For the text-containing cell, return its midpoint in [x, y] coordinate format. 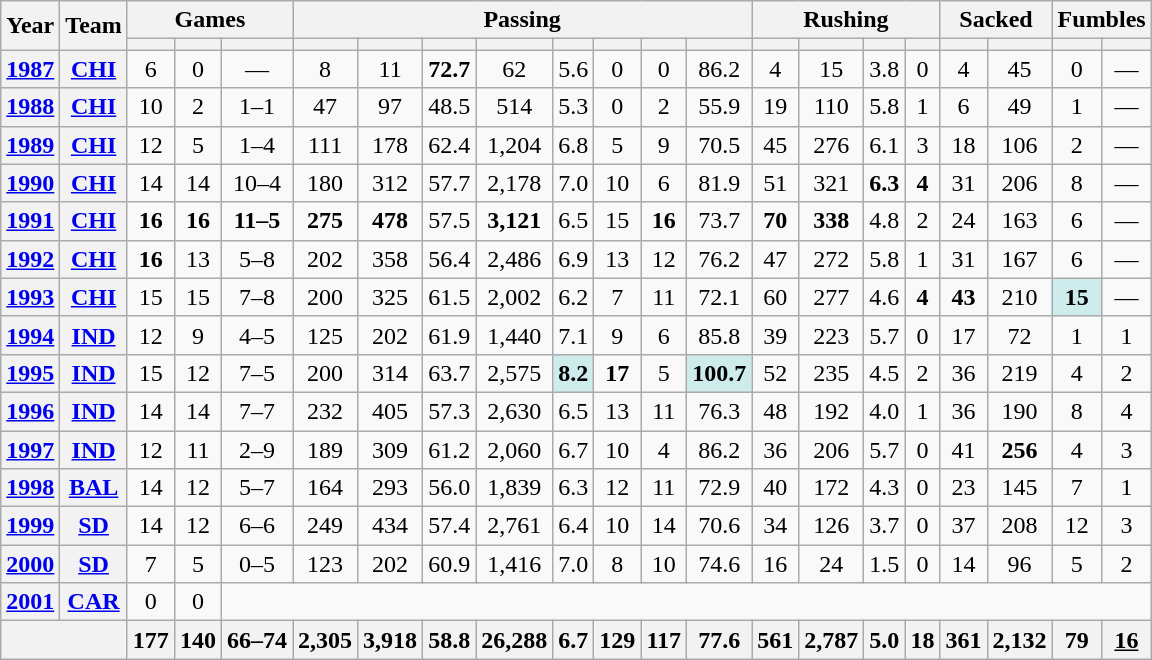
177 [150, 640]
275 [326, 221]
272 [832, 259]
6.1 [884, 145]
1999 [30, 526]
61.9 [450, 335]
5.6 [574, 69]
63.7 [450, 373]
125 [326, 335]
7.1 [574, 335]
1989 [30, 145]
52 [776, 373]
72.9 [720, 488]
3,121 [514, 221]
180 [326, 183]
4.8 [884, 221]
1,416 [514, 564]
1,440 [514, 335]
1992 [30, 259]
2,060 [514, 449]
1997 [30, 449]
97 [390, 107]
1.5 [884, 564]
100.7 [720, 373]
72.1 [720, 297]
277 [832, 297]
232 [326, 411]
145 [1020, 488]
96 [1020, 564]
26,288 [514, 640]
23 [964, 488]
2,630 [514, 411]
2,787 [832, 640]
276 [832, 145]
164 [326, 488]
11–5 [256, 221]
361 [964, 640]
2,178 [514, 183]
37 [964, 526]
312 [390, 183]
56.4 [450, 259]
163 [1020, 221]
190 [1020, 411]
57.7 [450, 183]
1988 [30, 107]
1994 [30, 335]
Year [30, 26]
61.2 [450, 449]
208 [1020, 526]
55.9 [720, 107]
58.8 [450, 640]
3.8 [884, 69]
CAR [94, 602]
126 [832, 526]
7–7 [256, 411]
561 [776, 640]
49 [1020, 107]
39 [776, 335]
40 [776, 488]
1,204 [514, 145]
76.2 [720, 259]
70.5 [720, 145]
106 [1020, 145]
1995 [30, 373]
172 [832, 488]
249 [326, 526]
2001 [30, 602]
73.7 [720, 221]
235 [832, 373]
41 [964, 449]
111 [326, 145]
0–5 [256, 564]
110 [832, 107]
Team [94, 26]
1–1 [256, 107]
189 [326, 449]
223 [832, 335]
1996 [30, 411]
4–5 [256, 335]
81.9 [720, 183]
5.3 [574, 107]
48.5 [450, 107]
309 [390, 449]
1990 [30, 183]
57.3 [450, 411]
2,761 [514, 526]
358 [390, 259]
BAL [94, 488]
4.5 [884, 373]
10–4 [256, 183]
1993 [30, 297]
43 [964, 297]
5–8 [256, 259]
192 [832, 411]
210 [1020, 297]
Rushing [846, 20]
6.4 [574, 526]
48 [776, 411]
2–9 [256, 449]
2,305 [326, 640]
2,575 [514, 373]
1987 [30, 69]
338 [832, 221]
5.0 [884, 640]
314 [390, 373]
57.4 [450, 526]
3,918 [390, 640]
70.6 [720, 526]
57.5 [450, 221]
478 [390, 221]
Fumbles [1102, 20]
6.2 [574, 297]
72.7 [450, 69]
56.0 [450, 488]
85.8 [720, 335]
514 [514, 107]
60.9 [450, 564]
434 [390, 526]
405 [390, 411]
77.6 [720, 640]
70 [776, 221]
7–5 [256, 373]
293 [390, 488]
1998 [30, 488]
4.3 [884, 488]
19 [776, 107]
321 [832, 183]
Games [210, 20]
3.7 [884, 526]
219 [1020, 373]
167 [1020, 259]
2,002 [514, 297]
6.8 [574, 145]
129 [618, 640]
74.6 [720, 564]
79 [1077, 640]
Sacked [996, 20]
2,486 [514, 259]
2,132 [1020, 640]
5–7 [256, 488]
7–8 [256, 297]
1991 [30, 221]
60 [776, 297]
Passing [522, 20]
6–6 [256, 526]
51 [776, 183]
117 [664, 640]
61.5 [450, 297]
178 [390, 145]
72 [1020, 335]
34 [776, 526]
1–4 [256, 145]
62.4 [450, 145]
325 [390, 297]
8.2 [574, 373]
66–74 [256, 640]
4.6 [884, 297]
76.3 [720, 411]
6.9 [574, 259]
4.0 [884, 411]
140 [198, 640]
62 [514, 69]
256 [1020, 449]
1,839 [514, 488]
2000 [30, 564]
123 [326, 564]
